Locate the cell with the specified text and output its [x, y] center coordinate. 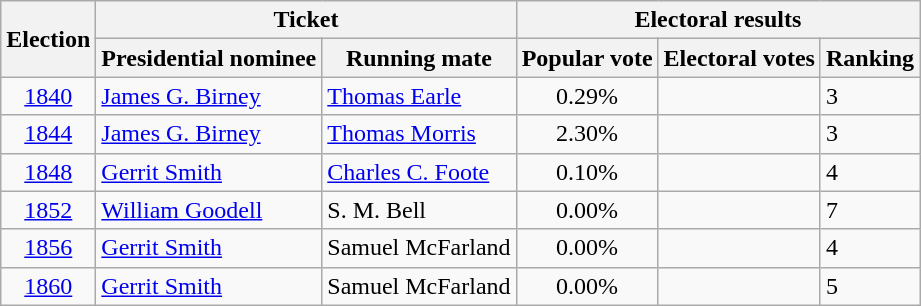
Running mate [419, 58]
1856 [48, 248]
1852 [48, 210]
2.30% [587, 134]
7 [870, 210]
Charles C. Foote [419, 172]
Thomas Morris [419, 134]
Presidential nominee [209, 58]
0.10% [587, 172]
1844 [48, 134]
Ranking [870, 58]
Thomas Earle [419, 96]
Election [48, 39]
Ticket [306, 20]
1860 [48, 286]
Electoral results [718, 20]
1848 [48, 172]
1840 [48, 96]
5 [870, 286]
Popular vote [587, 58]
0.29% [587, 96]
Electoral votes [739, 58]
William Goodell [209, 210]
S. M. Bell [419, 210]
